Find where the given text appears and provide that cell's center as [x, y] coordinate. 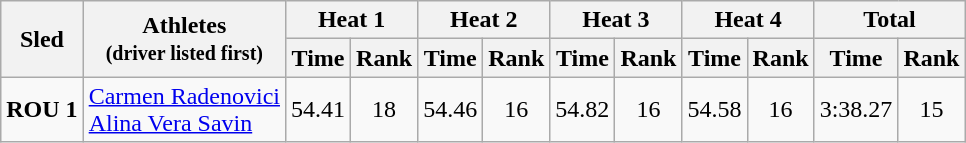
Heat 2 [484, 20]
54.41 [318, 110]
18 [384, 110]
54.46 [450, 110]
Sled [42, 39]
Athletes(driver listed first) [184, 39]
ROU 1 [42, 110]
54.58 [714, 110]
Heat 3 [616, 20]
3:38.27 [856, 110]
Heat 1 [351, 20]
Total [890, 20]
Heat 4 [748, 20]
15 [932, 110]
Carmen RadenoviciAlina Vera Savin [184, 110]
54.82 [582, 110]
